Return the (X, Y) coordinate for the center point of the cell that contains the specified text.  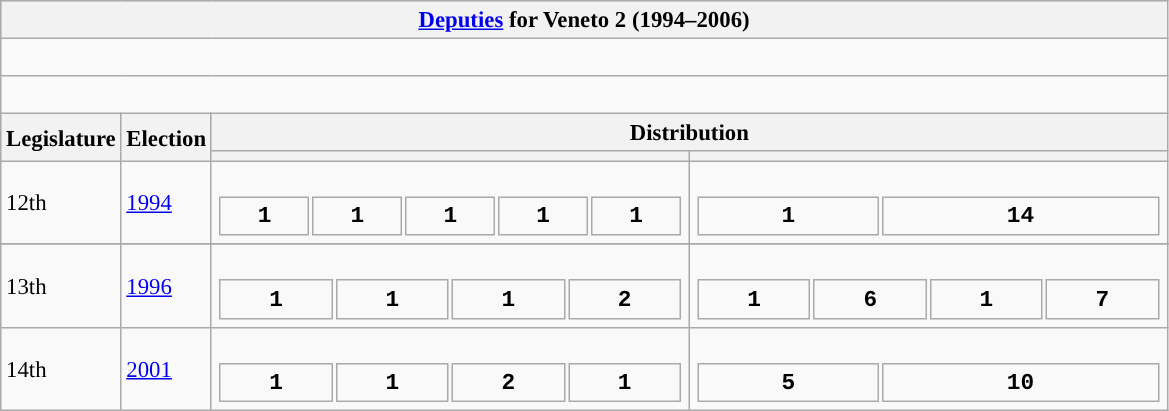
2001 (166, 368)
1 6 1 7 (928, 286)
1996 (166, 286)
14 (1020, 216)
1 1 1 1 1 (450, 204)
1 1 1 2 (450, 286)
10 (1020, 382)
13th (61, 286)
14th (61, 368)
6 (870, 300)
1 1 2 1 (450, 368)
Election (166, 138)
Deputies for Veneto 2 (1994–2006) (584, 20)
7 (1102, 300)
Distribution (689, 133)
12th (61, 204)
1994 (166, 204)
5 (788, 382)
1 14 (928, 204)
5 10 (928, 368)
Legislature (61, 138)
